Pinpoint the cell where the given text exists, returning its (X, Y) midpoint coordinate. 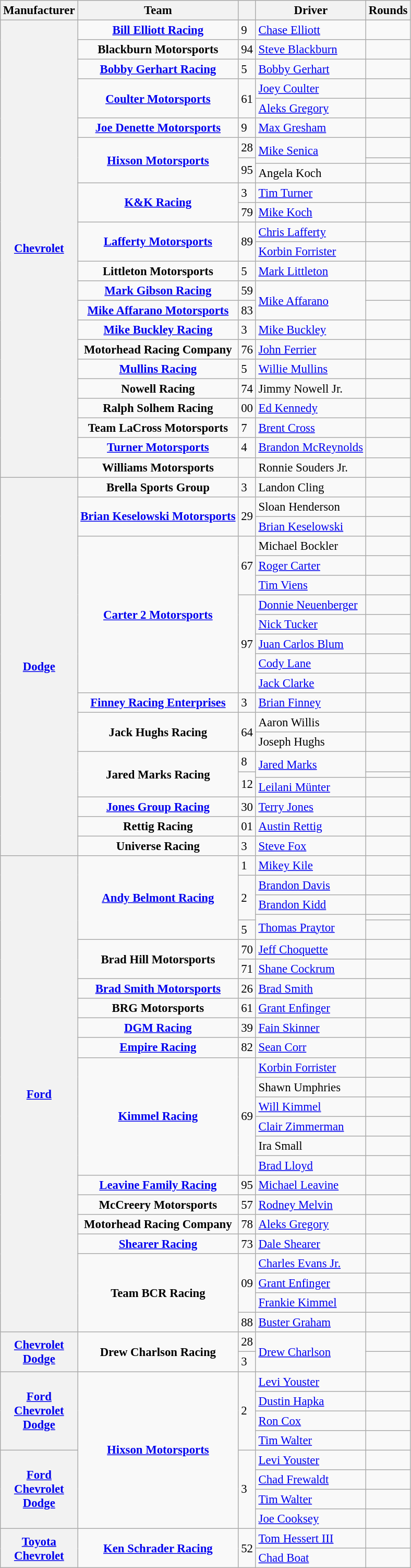
Williams Motorsports (158, 467)
82 (247, 1048)
Brian Finney (311, 703)
Kimmel Racing (158, 1116)
Empire Racing (158, 1048)
Brandon Kidd (311, 905)
Willie Mullins (311, 369)
Ronnie Souders Jr. (311, 467)
09 (247, 1283)
Mike Affarano (311, 301)
4 (247, 448)
Ken Schrader Racing (158, 1548)
Nowell Racing (158, 389)
74 (247, 389)
Blackburn Motorsports (158, 50)
Jared Marks (311, 764)
76 (247, 350)
Jimmy Nowell Jr. (311, 389)
Team (158, 10)
Shearer Racing (158, 1244)
Joseph Hughs (311, 742)
Drew Charlson Racing (158, 1352)
Landon Cling (311, 487)
Shane Cockrum (311, 969)
Chevrolet (39, 249)
Drew Charlson (311, 1352)
Buster Graham (311, 1323)
Donnie Neuenberger (311, 605)
Dodge (39, 666)
Clair Zimmerman (311, 1126)
Ron Cox (311, 1421)
73 (247, 1244)
Finney Racing Enterprises (158, 703)
Juan Carlos Blum (311, 644)
Rodney Melvin (311, 1205)
Chase Elliott (311, 30)
K&K Racing (158, 203)
Steve Blackburn (311, 50)
Chad Boat (311, 1558)
Sloan Henderson (311, 506)
Cody Lane (311, 664)
01 (247, 826)
Angela Koch (311, 173)
Dale Shearer (311, 1244)
Mark Gibson Racing (158, 291)
Universe Racing (158, 846)
Mike Senica (311, 150)
Brad Lloyd (311, 1165)
Tim Viens (311, 585)
Brella Sports Group (158, 487)
Brad Hill Motorsports (158, 960)
Lafferty Motorsports (158, 241)
Will Kimmel (311, 1106)
Austin Rettig (311, 826)
Coulter Motorsports (158, 98)
Max Gresham (311, 128)
70 (247, 950)
Chris Lafferty (311, 232)
Steve Fox (311, 846)
39 (247, 1028)
79 (247, 212)
BRG Motorsports (158, 1008)
Chad Frewaldt (311, 1480)
Carter 2 Motorsports (158, 615)
Jack Clarke (311, 683)
Roger Carter (311, 565)
Michael Bockler (311, 546)
00 (247, 408)
John Ferrier (311, 350)
26 (247, 989)
Mike Affarano Motorsports (158, 310)
Ed Kennedy (311, 408)
Andy Belmont Racing (158, 898)
Jones Group Racing (158, 807)
12 (247, 784)
8 (247, 762)
Aaron Willis (311, 723)
Littleton Motorsports (158, 271)
97 (247, 644)
59 (247, 291)
Mike Koch (311, 212)
29 (247, 516)
Brad Smith Motorsports (158, 989)
Shawn Umphries (311, 1087)
Ira Small (311, 1146)
Mark Littleton (311, 271)
83 (247, 310)
Jeff Choquette (311, 950)
69 (247, 1116)
71 (247, 969)
52 (247, 1548)
Michael Leavine (311, 1185)
Thomas Praytor (311, 927)
7 (247, 428)
Bill Elliott Racing (158, 30)
Mike Buckley (311, 330)
Tom Hessert III (311, 1538)
Rettig Racing (158, 826)
30 (247, 807)
94 (247, 50)
Driver (311, 10)
Frankie Kimmel (311, 1303)
McCreery Motorsports (158, 1205)
Charles Evans Jr. (311, 1264)
64 (247, 732)
DGM Racing (158, 1028)
Leilani Münter (311, 787)
Mikey Kile (311, 866)
Fain Skinner (311, 1028)
Brian Keselowski Motorsports (158, 516)
Ralph Solhem Racing (158, 408)
Bobby Gerhart (311, 69)
Joe Cooksey (311, 1519)
Team BCR Racing (158, 1293)
Rounds (388, 10)
88 (247, 1323)
Joey Coulter (311, 89)
Joe Denette Motorsports (158, 128)
Toyota Chevrolet (39, 1548)
Jared Marks Racing (158, 774)
Jack Hughs Racing (158, 732)
Brandon Davis (311, 885)
Mike Buckley Racing (158, 330)
57 (247, 1205)
Dustin Hapka (311, 1401)
Team LaCross Motorsports (158, 428)
89 (247, 241)
Leavine Family Racing (158, 1185)
Chevrolet Dodge (39, 1352)
Brandon McReynolds (311, 448)
Manufacturer (39, 10)
Brad Smith (311, 989)
Mullins Racing (158, 369)
Sean Corr (311, 1048)
Turner Motorsports (158, 448)
Brian Keselowski (311, 526)
1 (247, 866)
Ford (39, 1094)
Terry Jones (311, 807)
78 (247, 1224)
Brent Cross (311, 428)
Nick Tucker (311, 624)
Tim Turner (311, 193)
Bobby Gerhart Racing (158, 69)
67 (247, 566)
